Search for the cell housing the specified text and yield its (X, Y) center coordinate. 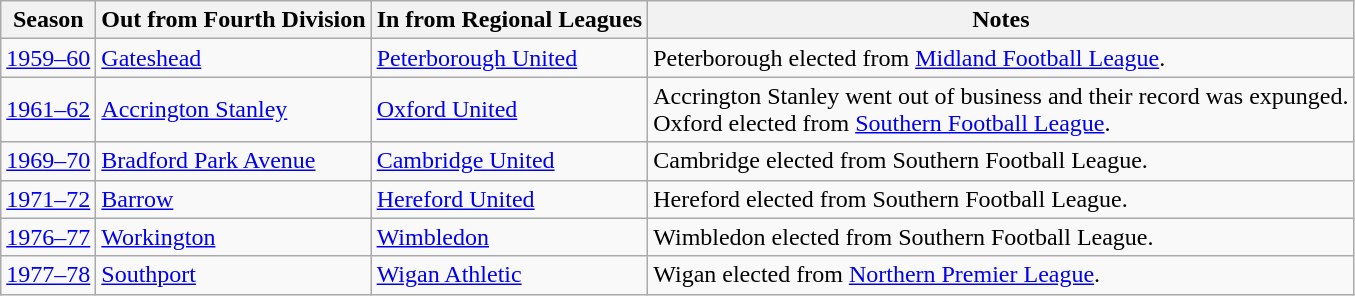
1971–72 (48, 199)
1961–62 (48, 110)
Hereford United (510, 199)
Peterborough elected from Midland Football League. (1001, 58)
Wimbledon elected from Southern Football League. (1001, 237)
Hereford elected from Southern Football League. (1001, 199)
Barrow (234, 199)
Wigan elected from Northern Premier League. (1001, 275)
Wigan Athletic (510, 275)
Accrington Stanley (234, 110)
Gateshead (234, 58)
Oxford United (510, 110)
Peterborough United (510, 58)
1969–70 (48, 161)
Cambridge United (510, 161)
1959–60 (48, 58)
Out from Fourth Division (234, 20)
Cambridge elected from Southern Football League. (1001, 161)
Notes (1001, 20)
Season (48, 20)
1976–77 (48, 237)
Workington (234, 237)
Wimbledon (510, 237)
Accrington Stanley went out of business and their record was expunged.Oxford elected from Southern Football League. (1001, 110)
1977–78 (48, 275)
Bradford Park Avenue (234, 161)
In from Regional Leagues (510, 20)
Southport (234, 275)
